From the cell containing the given text, extract its center point as (X, Y) coordinate. 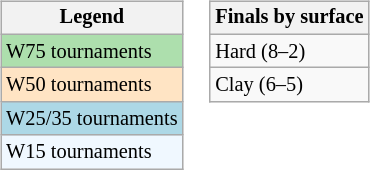
Finals by surface (289, 18)
Clay (6–5) (289, 85)
Legend (92, 18)
Hard (8–2) (289, 51)
W15 tournaments (92, 152)
W50 tournaments (92, 85)
W75 tournaments (92, 51)
W25/35 tournaments (92, 119)
